Detect which cell encompasses the target text, then output its [X, Y] center coordinate. 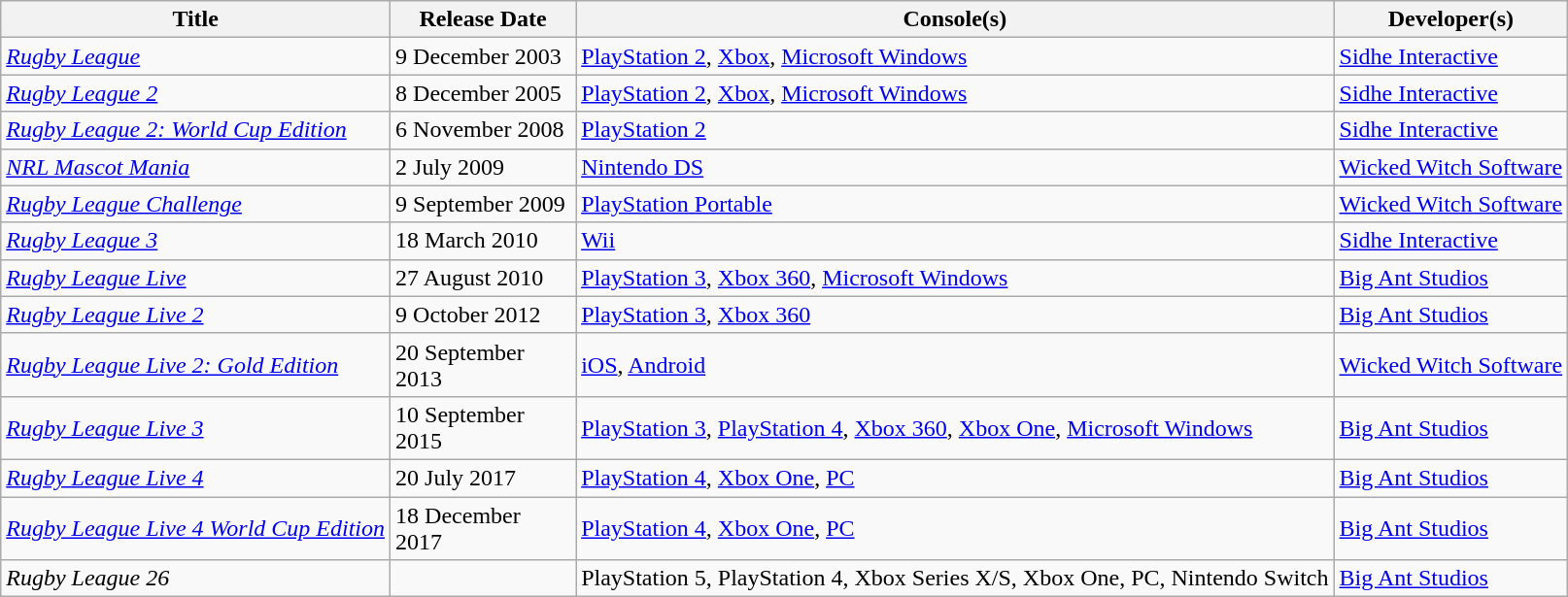
Rugby League 26 [196, 579]
Rugby League 2 [196, 93]
Rugby League 3 [196, 241]
PlayStation 5, PlayStation 4, Xbox Series X/S, Xbox One, PC, Nintendo Switch [955, 579]
PlayStation 2 [955, 130]
20 September 2013 [484, 365]
Rugby League Live 2: Gold Edition [196, 365]
Release Date [484, 19]
PlayStation Portable [955, 204]
18 March 2010 [484, 241]
PlayStation 3, Xbox 360, Microsoft Windows [955, 278]
Nintendo DS [955, 167]
10 September 2015 [484, 427]
8 December 2005 [484, 93]
9 September 2009 [484, 204]
Rugby League Live 4 [196, 478]
PlayStation 3, PlayStation 4, Xbox 360, Xbox One, Microsoft Windows [955, 427]
Rugby League [196, 56]
Title [196, 19]
Rugby League Live [196, 278]
PlayStation 3, Xbox 360 [955, 315]
18 December 2017 [484, 528]
27 August 2010 [484, 278]
6 November 2008 [484, 130]
Rugby League Live 4 World Cup Edition [196, 528]
20 July 2017 [484, 478]
Rugby League Live 3 [196, 427]
iOS, Android [955, 365]
Console(s) [955, 19]
2 July 2009 [484, 167]
9 December 2003 [484, 56]
Developer(s) [1451, 19]
Rugby League 2: World Cup Edition [196, 130]
Rugby League Live 2 [196, 315]
Rugby League Challenge [196, 204]
9 October 2012 [484, 315]
Wii [955, 241]
NRL Mascot Mania [196, 167]
